Return the [x, y] coordinate for the center point of the cell that contains the specified text.  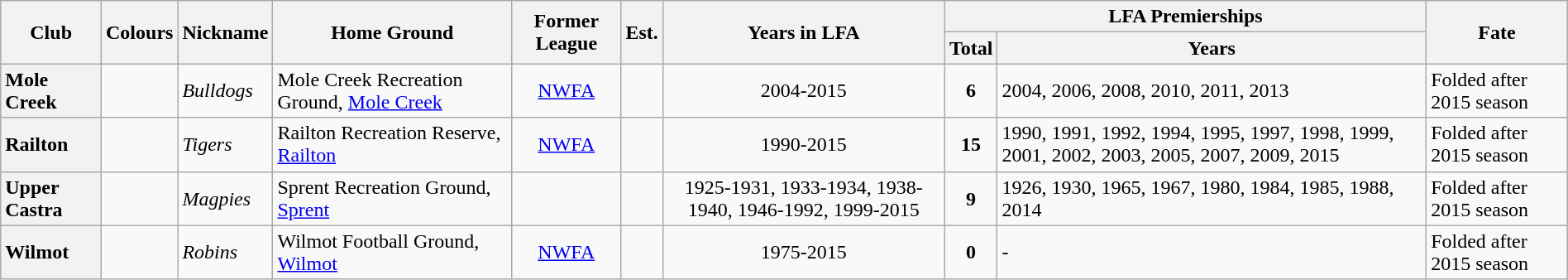
Robins [225, 252]
Club [51, 32]
2004, 2006, 2008, 2010, 2011, 2013 [1212, 91]
Railton Recreation Reserve, Railton [392, 144]
Years [1212, 48]
1926, 1930, 1965, 1967, 1980, 1984, 1985, 1988, 2014 [1212, 199]
2004-2015 [804, 91]
15 [971, 144]
Total [971, 48]
Years in LFA [804, 32]
Wilmot Football Ground, Wilmot [392, 252]
Colours [140, 32]
1990-2015 [804, 144]
Sprent Recreation Ground, Sprent [392, 199]
Bulldogs [225, 91]
- [1212, 252]
Mole Creek Recreation Ground, Mole Creek [392, 91]
Home Ground [392, 32]
Nickname [225, 32]
9 [971, 199]
Fate [1497, 32]
0 [971, 252]
Tigers [225, 144]
Railton [51, 144]
Former League [566, 32]
Est. [642, 32]
Upper Castra [51, 199]
1975-2015 [804, 252]
Magpies [225, 199]
LFA Premierships [1185, 17]
6 [971, 91]
1990, 1991, 1992, 1994, 1995, 1997, 1998, 1999, 2001, 2002, 2003, 2005, 2007, 2009, 2015 [1212, 144]
Wilmot [51, 252]
1925-1931, 1933-1934, 1938-1940, 1946-1992, 1999-2015 [804, 199]
Mole Creek [51, 91]
